Provide the [X, Y] coordinate of the cell's center where the given text is located.  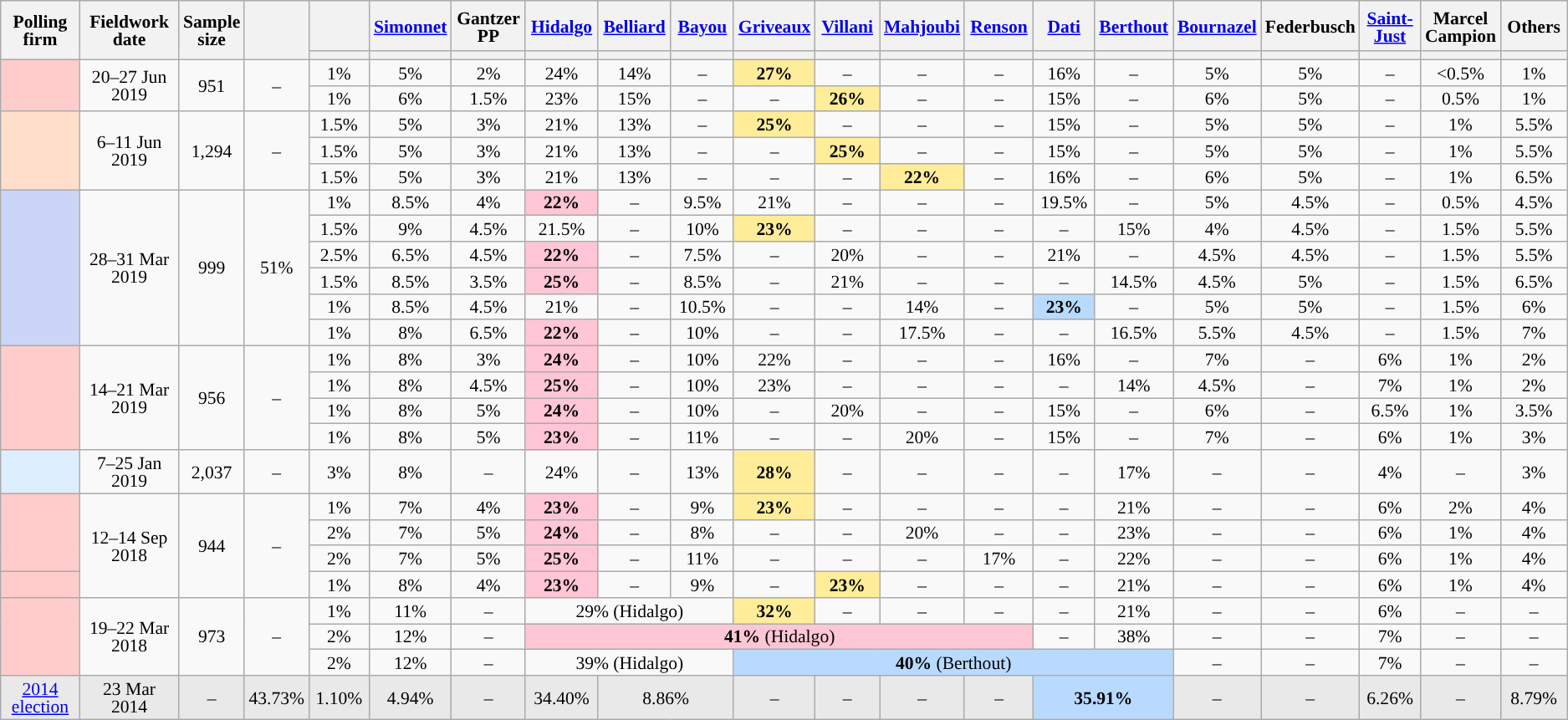
12–14 Sep 2018 [129, 545]
Samplesize [212, 30]
GantzerPP [488, 26]
944 [212, 545]
2.5% [340, 254]
35.91% [1104, 697]
39% (Hidalgo) [629, 662]
1,294 [212, 151]
4.94% [411, 697]
32% [774, 610]
6–11 Jun 2019 [129, 151]
8.86% [666, 697]
10.5% [702, 306]
9.5% [702, 202]
973 [212, 637]
2014 election [40, 697]
Others [1534, 26]
28–31 Mar 2019 [129, 268]
16.5% [1134, 333]
8.79% [1534, 697]
2,037 [212, 472]
19–22 Mar 2018 [129, 637]
29% (Hidalgo) [629, 610]
28% [774, 472]
Marcel Campion [1460, 26]
Federbusch [1310, 26]
Polling firm [40, 30]
956 [212, 398]
Saint-Just [1390, 26]
Mahjoubi [922, 26]
Fieldwork date [129, 30]
14–21 Mar 2019 [129, 398]
38% [1134, 637]
17.5% [922, 333]
7.5% [702, 254]
34.40% [562, 697]
23 Mar 2014 [129, 697]
40% (Berthout) [953, 662]
Bayou [702, 26]
19.5% [1064, 202]
20–27 Jun 2019 [129, 85]
Berthout [1134, 26]
999 [212, 268]
6.26% [1390, 697]
14.5% [1134, 281]
Belliard [635, 26]
Griveaux [774, 26]
951 [212, 85]
Bournazel [1218, 26]
41% (Hidalgo) [779, 637]
Hidalgo [562, 26]
7–25 Jan 2019 [129, 472]
Simonnet [411, 26]
21.5% [562, 229]
51% [276, 268]
Dati [1064, 26]
Renson [999, 26]
<0.5% [1460, 72]
27% [774, 72]
43.73% [276, 697]
Villani [848, 26]
26% [848, 99]
1.10% [340, 697]
